Provide the (x, y) coordinate of the cell's center where the given text is located.  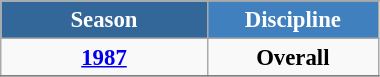
1987 (104, 58)
Season (104, 20)
Discipline (292, 20)
Overall (292, 58)
